From the cell containing the given text, extract its center point as (x, y) coordinate. 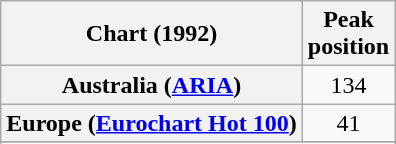
Australia (ARIA) (152, 85)
Chart (1992) (152, 34)
Europe (Eurochart Hot 100) (152, 123)
134 (348, 85)
Peakposition (348, 34)
41 (348, 123)
